Return [X, Y] of the center of cell containing provided text 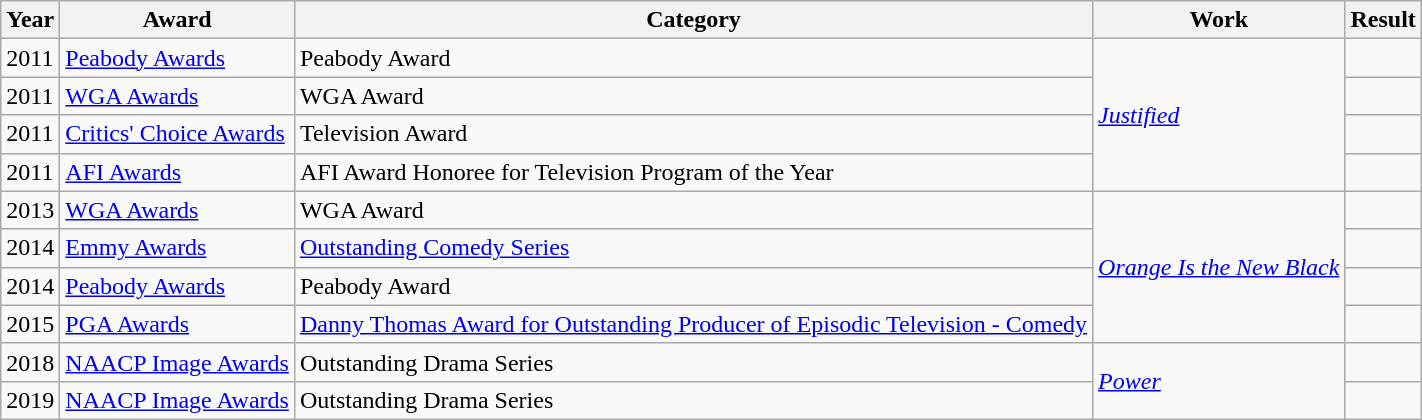
AFI Awards [178, 172]
2013 [30, 210]
Justified [1219, 115]
Year [30, 20]
AFI Award Honoree for Television Program of the Year [693, 172]
Emmy Awards [178, 248]
Category [693, 20]
Result [1383, 20]
Danny Thomas Award for Outstanding Producer of Episodic Television - Comedy [693, 324]
Work [1219, 20]
Outstanding Comedy Series [693, 248]
Orange Is the New Black [1219, 267]
Television Award [693, 134]
Award [178, 20]
2018 [30, 362]
2019 [30, 400]
2015 [30, 324]
Power [1219, 381]
PGA Awards [178, 324]
Critics' Choice Awards [178, 134]
